Determine the [X, Y] coordinate at the center of the cell enclosing the given text.  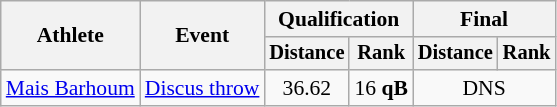
Athlete [70, 36]
Discus throw [202, 88]
Event [202, 36]
36.62 [306, 88]
DNS [484, 88]
Qualification [338, 19]
Final [484, 19]
Mais Barhoum [70, 88]
16 qB [381, 88]
